Return the (X, Y) coordinate for the center point of the cell that contains the specified text.  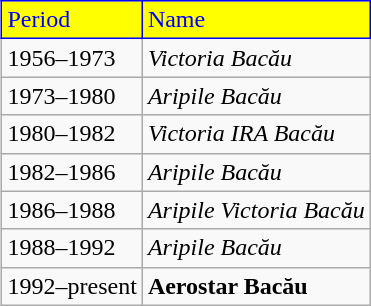
1988–1992 (72, 248)
Victoria IRA Bacău (256, 134)
1980–1982 (72, 134)
1992–present (72, 286)
1986–1988 (72, 210)
1956–1973 (72, 58)
Victoria Bacău (256, 58)
1973–1980 (72, 96)
Name (256, 20)
1982–1986 (72, 172)
Aripile Victoria Bacău (256, 210)
Aerostar Bacău (256, 286)
Period (72, 20)
